For the text-containing cell, return its midpoint in [X, Y] coordinate format. 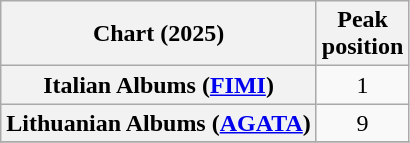
Peakposition [362, 34]
Italian Albums (FIMI) [159, 85]
Lithuanian Albums (AGATA) [159, 123]
Chart (2025) [159, 34]
9 [362, 123]
1 [362, 85]
